Find where the given text appears and provide that cell's center as (X, Y) coordinate. 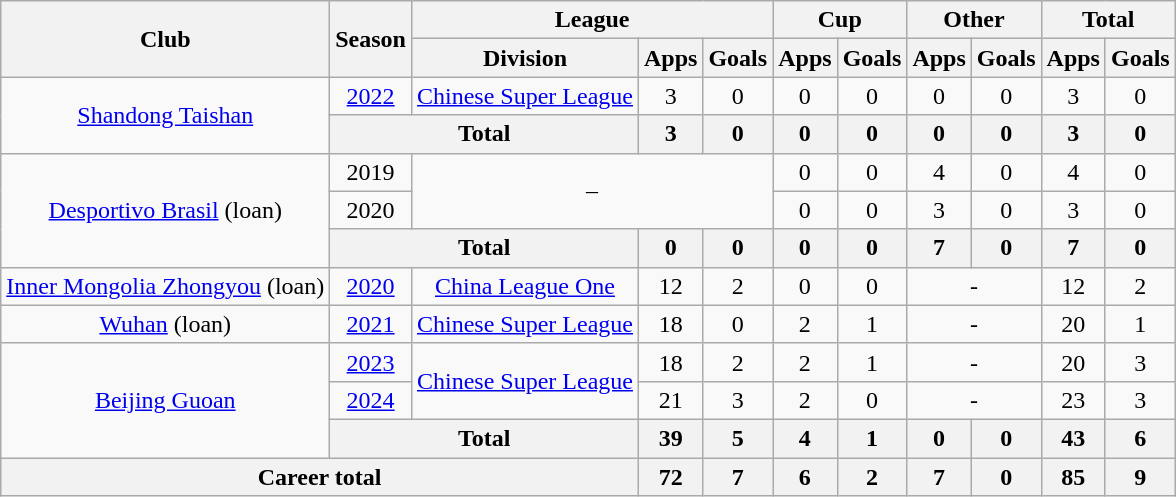
Desportivo Brasil (loan) (166, 210)
Season (371, 39)
Club (166, 39)
Inner Mongolia Zhongyou (loan) (166, 286)
Division (524, 58)
23 (1073, 400)
2024 (371, 400)
Beijing Guoan (166, 400)
9 (1140, 477)
39 (670, 438)
5 (738, 438)
2022 (371, 96)
Shandong Taishan (166, 115)
League (592, 20)
43 (1073, 438)
2019 (371, 172)
China League One (524, 286)
21 (670, 400)
– (592, 191)
Wuhan (loan) (166, 324)
Other (974, 20)
2021 (371, 324)
85 (1073, 477)
72 (670, 477)
Career total (320, 477)
2023 (371, 362)
Cup (840, 20)
